Pinpoint the cell where the given text exists, returning its (X, Y) midpoint coordinate. 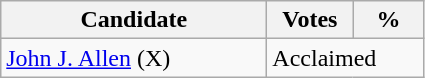
John J. Allen (X) (134, 58)
Candidate (134, 20)
% (388, 20)
Acclaimed (346, 58)
Votes (310, 20)
